Identify which cell holds the provided text, then report its (x, y) central coordinate. 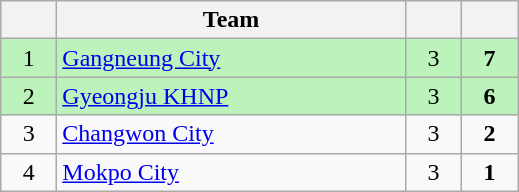
Mokpo City (232, 172)
4 (29, 172)
Team (232, 20)
7 (489, 58)
Changwon City (232, 134)
Gyeongju KHNP (232, 96)
Gangneung City (232, 58)
6 (489, 96)
